From the cell containing the given text, extract its center point as [X, Y] coordinate. 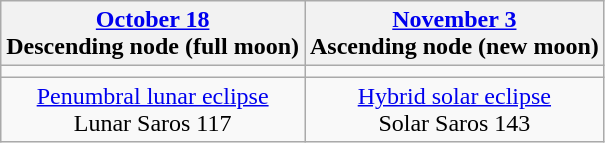
October 18Descending node (full moon) [153, 34]
Hybrid solar eclipseSolar Saros 143 [454, 110]
November 3Ascending node (new moon) [454, 34]
Penumbral lunar eclipseLunar Saros 117 [153, 110]
